Search for the cell housing the specified text and yield its [X, Y] center coordinate. 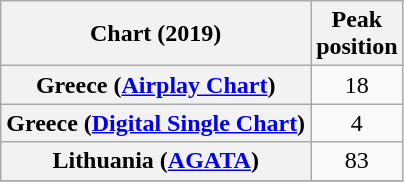
4 [357, 123]
Lithuania (AGATA) [156, 161]
Greece (Airplay Chart) [156, 85]
Greece (Digital Single Chart) [156, 123]
Peak position [357, 34]
Chart (2019) [156, 34]
18 [357, 85]
83 [357, 161]
